Scan for the cell matching the given text and deliver its [X, Y] coordinate at center. 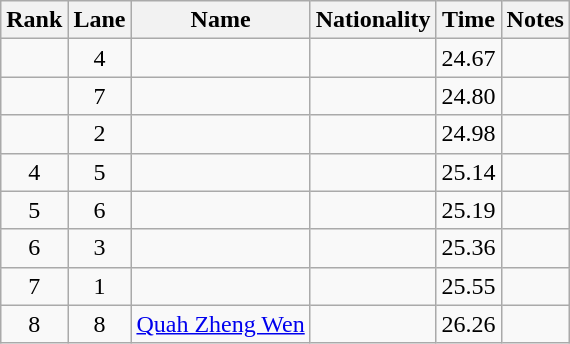
24.67 [468, 58]
25.14 [468, 172]
Notes [535, 20]
Rank [34, 20]
2 [100, 134]
Time [468, 20]
25.19 [468, 210]
Nationality [373, 20]
24.80 [468, 96]
24.98 [468, 134]
25.36 [468, 248]
Name [220, 20]
Quah Zheng Wen [220, 324]
25.55 [468, 286]
1 [100, 286]
Lane [100, 20]
26.26 [468, 324]
3 [100, 248]
